Locate the cell with the specified text and output its (x, y) center coordinate. 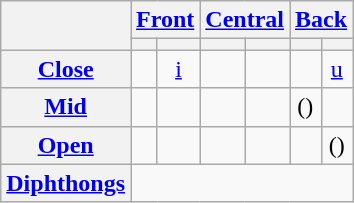
Mid (66, 107)
Diphthongs (66, 183)
Back (322, 20)
Central (245, 20)
Front (166, 20)
Open (66, 145)
u (337, 69)
Close (66, 69)
i (178, 69)
